Locate the cell with the specified text and output its (x, y) center coordinate. 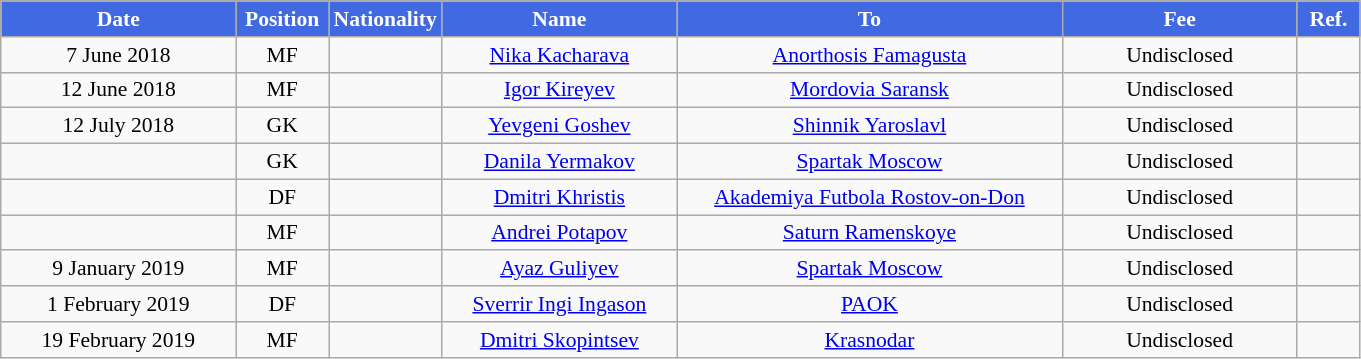
Anorthosis Famagusta (870, 55)
Danila Yermakov (560, 162)
Dmitri Khristis (560, 197)
Fee (1180, 19)
Mordovia Saransk (870, 90)
Sverrir Ingi Ingason (560, 304)
9 January 2019 (118, 269)
Ayaz Guliyev (560, 269)
Krasnodar (870, 340)
Nationality (384, 19)
PAOK (870, 304)
19 February 2019 (118, 340)
12 June 2018 (118, 90)
Shinnik Yaroslavl (870, 126)
Andrei Potapov (560, 233)
7 June 2018 (118, 55)
Date (118, 19)
Name (560, 19)
Ref. (1328, 19)
Saturn Ramenskoye (870, 233)
Nika Kacharava (560, 55)
Yevgeni Goshev (560, 126)
To (870, 19)
12 July 2018 (118, 126)
Dmitri Skopintsev (560, 340)
Position (282, 19)
Igor Kireyev (560, 90)
Akademiya Futbola Rostov-on-Don (870, 197)
1 February 2019 (118, 304)
